Identify which cell holds the provided text, then report its (X, Y) central coordinate. 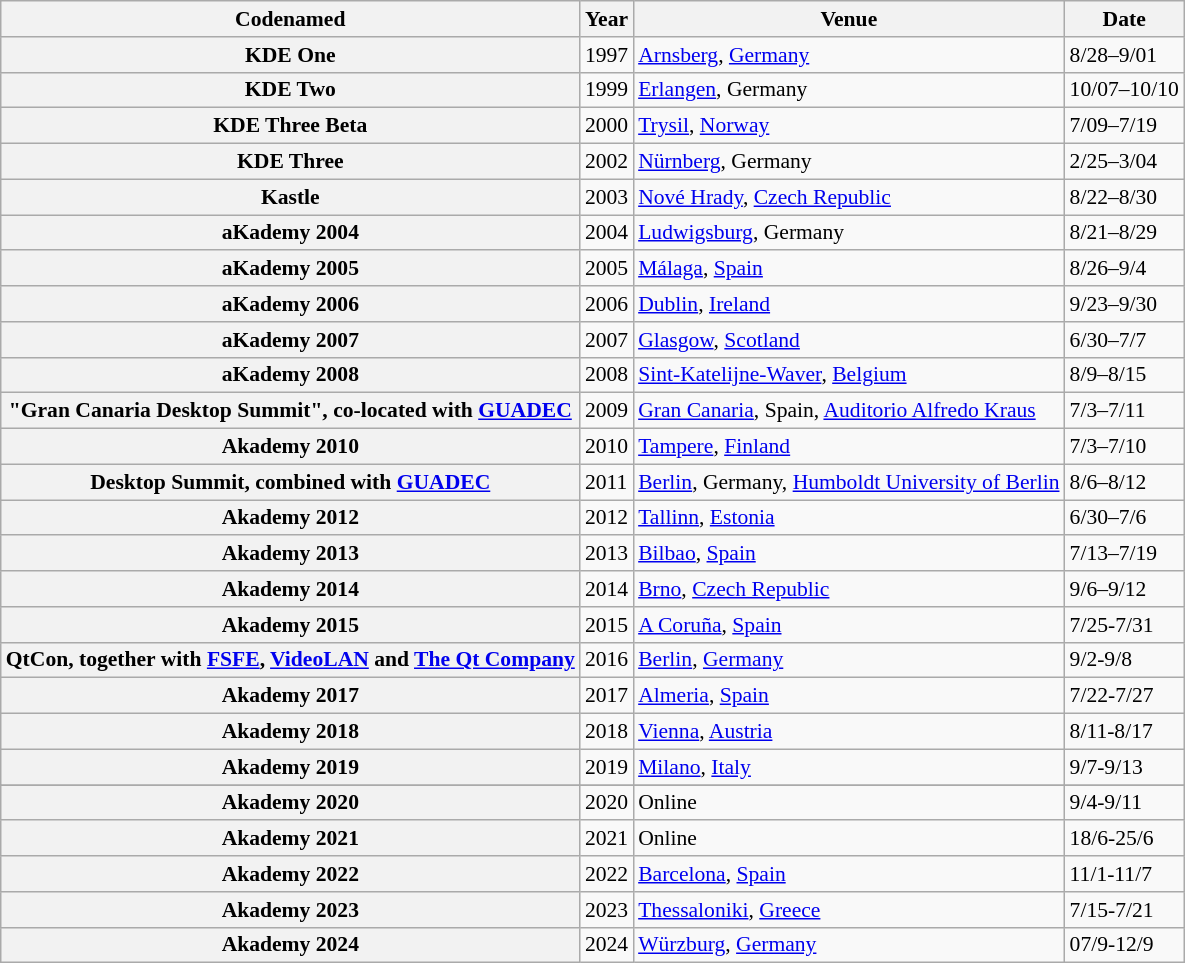
Erlangen, Germany (848, 90)
2014 (606, 589)
Barcelona, Spain (848, 874)
6/30–7/6 (1124, 518)
2004 (606, 233)
2003 (606, 197)
2018 (606, 732)
Nové Hrady, Czech Republic (848, 197)
Desktop Summit, combined with GUADEC (290, 482)
aKademy 2007 (290, 340)
Akademy 2024 (290, 945)
Year (606, 19)
Arnsberg, Germany (848, 55)
Almeria, Spain (848, 696)
7/3–7/10 (1124, 447)
Tallinn, Estonia (848, 518)
2/25–3/04 (1124, 162)
7/15-7/21 (1124, 910)
2008 (606, 375)
8/11-8/17 (1124, 732)
aKademy 2005 (290, 269)
Akademy 2021 (290, 839)
11/1-11/7 (1124, 874)
8/9–8/15 (1124, 375)
Sint-Katelijne-Waver, Belgium (848, 375)
Akademy 2010 (290, 447)
7/25-7/31 (1124, 625)
2024 (606, 945)
Date (1124, 19)
Kastle (290, 197)
Akademy 2013 (290, 554)
9/23–9/30 (1124, 304)
Akademy 2022 (290, 874)
9/7-9/13 (1124, 767)
QtCon, together with FSFE, VideoLAN and The Qt Company (290, 660)
Akademy 2012 (290, 518)
10/07–10/10 (1124, 90)
Akademy 2023 (290, 910)
8/21–8/29 (1124, 233)
Venue (848, 19)
7/22-7/27 (1124, 696)
9/4-9/11 (1124, 803)
2006 (606, 304)
2023 (606, 910)
8/28–9/01 (1124, 55)
"Gran Canaria Desktop Summit", co-located with GUADEC (290, 411)
2019 (606, 767)
18/6-25/6 (1124, 839)
6/30–7/7 (1124, 340)
Trysil, Norway (848, 126)
2020 (606, 803)
aKademy 2008 (290, 375)
7/3–7/11 (1124, 411)
9/2-9/8 (1124, 660)
Akademy 2019 (290, 767)
7/09–7/19 (1124, 126)
7/13–7/19 (1124, 554)
2000 (606, 126)
Tampere, Finland (848, 447)
Glasgow, Scotland (848, 340)
Akademy 2015 (290, 625)
Akademy 2018 (290, 732)
Milano, Italy (848, 767)
aKademy 2004 (290, 233)
8/22–8/30 (1124, 197)
Brno, Czech Republic (848, 589)
2009 (606, 411)
Berlin, Germany, Humboldt University of Berlin (848, 482)
2002 (606, 162)
07/9-12/9 (1124, 945)
2015 (606, 625)
Dublin, Ireland (848, 304)
1997 (606, 55)
9/6–9/12 (1124, 589)
8/26–9/4 (1124, 269)
Akademy 2014 (290, 589)
2012 (606, 518)
1999 (606, 90)
Thessaloniki, Greece (848, 910)
Akademy 2020 (290, 803)
2010 (606, 447)
2021 (606, 839)
Codenamed (290, 19)
aKademy 2006 (290, 304)
Ludwigsburg, Germany (848, 233)
Berlin, Germany (848, 660)
Gran Canaria, Spain, Auditorio Alfredo Kraus (848, 411)
A Coruña, Spain (848, 625)
Málaga, Spain (848, 269)
Vienna, Austria (848, 732)
Bilbao, Spain (848, 554)
KDE One (290, 55)
Akademy 2017 (290, 696)
2017 (606, 696)
8/6–8/12 (1124, 482)
Würzburg, Germany (848, 945)
KDE Two (290, 90)
KDE Three Beta (290, 126)
KDE Three (290, 162)
2011 (606, 482)
2022 (606, 874)
2013 (606, 554)
2016 (606, 660)
2007 (606, 340)
2005 (606, 269)
Nürnberg, Germany (848, 162)
